Identify which cell holds the provided text, then report its (x, y) central coordinate. 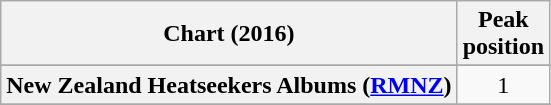
New Zealand Heatseekers Albums (RMNZ) (229, 85)
Chart (2016) (229, 34)
Peak position (503, 34)
1 (503, 85)
